Detect which cell encompasses the target text, then output its (x, y) center coordinate. 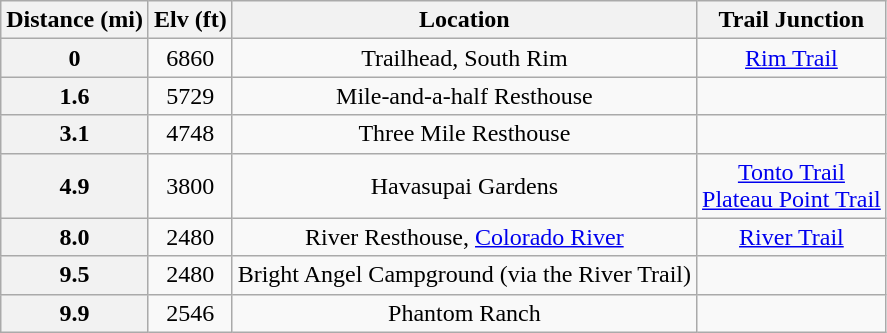
8.0 (75, 237)
Location (464, 20)
3800 (190, 186)
6860 (190, 58)
4.9 (75, 186)
Distance (mi) (75, 20)
River Resthouse, Colorado River (464, 237)
9.9 (75, 313)
4748 (190, 134)
Trailhead, South Rim (464, 58)
River Trail (792, 237)
Trail Junction (792, 20)
Elv (ft) (190, 20)
3.1 (75, 134)
2546 (190, 313)
Havasupai Gardens (464, 186)
Phantom Ranch (464, 313)
Mile-and-a-half Resthouse (464, 96)
Three Mile Resthouse (464, 134)
1.6 (75, 96)
Rim Trail (792, 58)
0 (75, 58)
Tonto TrailPlateau Point Trail (792, 186)
9.5 (75, 275)
5729 (190, 96)
Bright Angel Campground (via the River Trail) (464, 275)
